Scan for the cell matching the given text and deliver its (X, Y) coordinate at center. 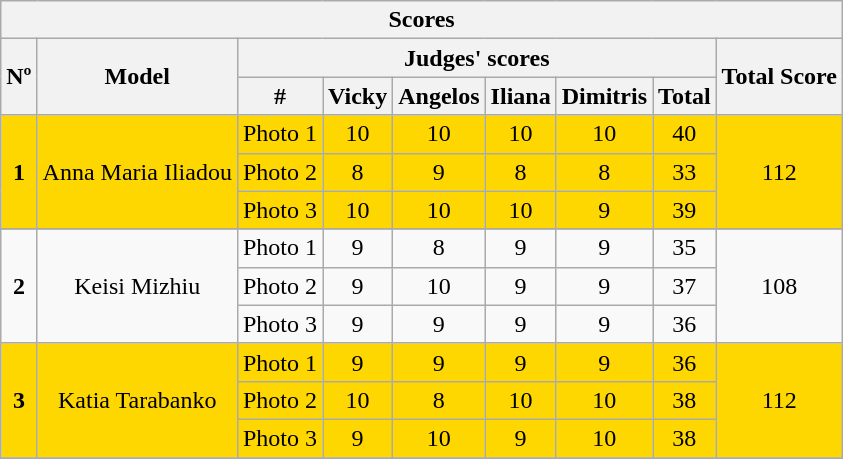
Iliana (520, 96)
Scores (422, 20)
Model (137, 77)
2 (19, 286)
1 (19, 172)
3 (19, 400)
# (280, 96)
Dimitris (604, 96)
Nº (19, 77)
Katia Tarabanko (137, 400)
Total Score (779, 77)
35 (685, 248)
Judges' scores (476, 58)
33 (685, 172)
Vicky (357, 96)
Angelos (439, 96)
39 (685, 210)
37 (685, 286)
Anna Maria Iliadou (137, 172)
Total (685, 96)
108 (779, 286)
Keisi Mizhiu (137, 286)
40 (685, 134)
